Return (x, y) of the center of cell containing provided text 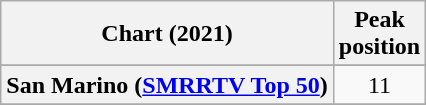
San Marino (SMRRTV Top 50) (168, 85)
Peakposition (379, 34)
11 (379, 85)
Chart (2021) (168, 34)
